Detect which cell encompasses the target text, then output its (x, y) center coordinate. 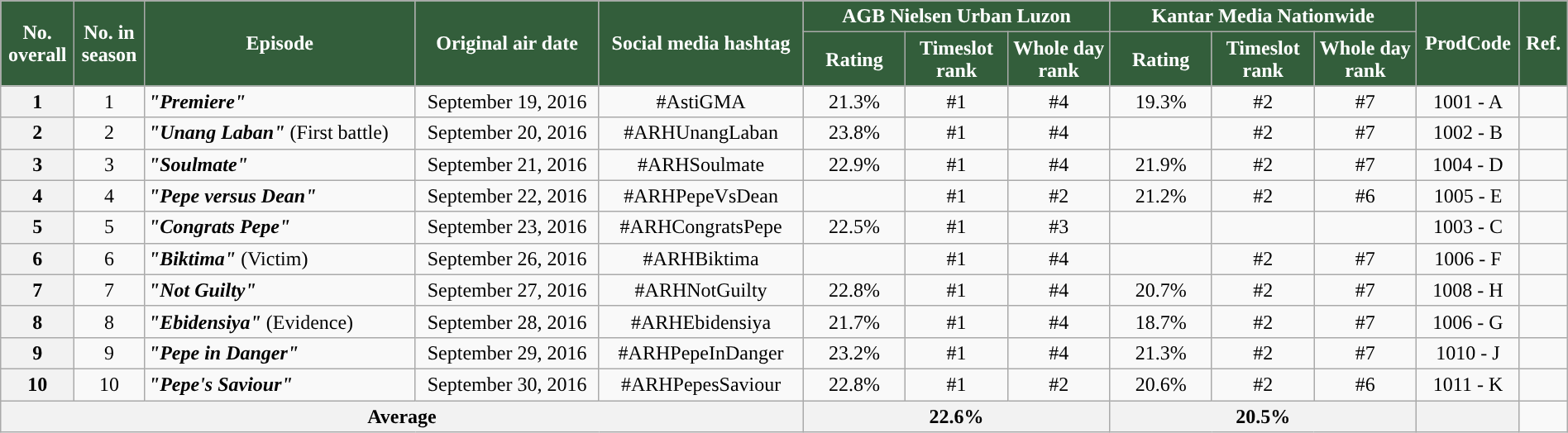
1004 - D (1469, 164)
22.9% (854, 164)
"Biktima" (Victim) (280, 259)
21.2% (1161, 196)
1006 - F (1469, 259)
September 19, 2016 (507, 102)
#ARHEbidensiya (701, 321)
September 27, 2016 (507, 290)
Average (402, 416)
1006 - G (1469, 321)
#ARHPepeInDanger (701, 353)
Episode (280, 43)
#ARHBiktima (701, 259)
"Ebidensiya" (Evidence) (280, 321)
September 29, 2016 (507, 353)
Original air date (507, 43)
1002 - B (1469, 133)
23.8% (854, 133)
"Pepe in Danger" (280, 353)
"Pepe's Saviour" (280, 384)
1011 - K (1469, 384)
23.2% (854, 353)
September 30, 2016 (507, 384)
#ARHPepesSaviour (701, 384)
"Congrats Pepe" (280, 227)
#ARHPepeVsDean (701, 196)
"Pepe versus Dean" (280, 196)
22.6% (956, 416)
September 21, 2016 (507, 164)
September 22, 2016 (507, 196)
September 26, 2016 (507, 259)
AGB Nielsen Urban Luzon (956, 17)
September 23, 2016 (507, 227)
1010 - J (1469, 353)
21.9% (1161, 164)
#ARHNotGuilty (701, 290)
21.7% (854, 321)
ProdCode (1469, 43)
#ARHSoulmate (701, 164)
Social media hashtag (701, 43)
Ref. (1543, 43)
September 28, 2016 (507, 321)
1008 - H (1469, 290)
#ARHCongratsPepe (701, 227)
20.5% (1264, 416)
"Soulmate" (280, 164)
20.7% (1161, 290)
"Not Guilty" (280, 290)
#AstiGMA (701, 102)
1001 - A (1469, 102)
#3 (1059, 227)
No. inseason (109, 43)
#ARHUnangLaban (701, 133)
1005 - E (1469, 196)
"Unang Laban" (First battle) (280, 133)
September 20, 2016 (507, 133)
Kantar Media Nationwide (1264, 17)
"Premiere" (280, 102)
18.7% (1161, 321)
19.3% (1161, 102)
No.overall (38, 43)
22.5% (854, 227)
1003 - C (1469, 227)
20.6% (1161, 384)
